Extract the (x, y) coordinate from the center of the cell holding the provided text.  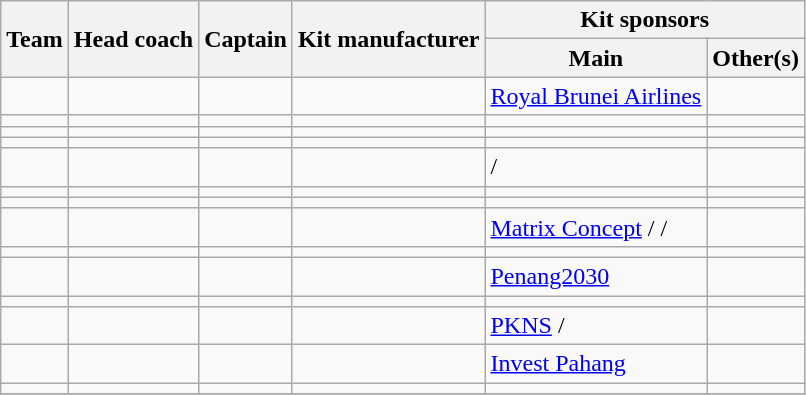
Other(s) (756, 58)
Penang2030 (596, 276)
Matrix Concept / / (596, 227)
Head coach (133, 39)
Kit sponsors (644, 20)
/ (596, 167)
Invest Pahang (596, 364)
Royal Brunei Airlines (596, 96)
Main (596, 58)
Kit manufacturer (388, 39)
Captain (246, 39)
Team (35, 39)
PKNS / (596, 326)
